Identify which cell holds the provided text, then report its [x, y] central coordinate. 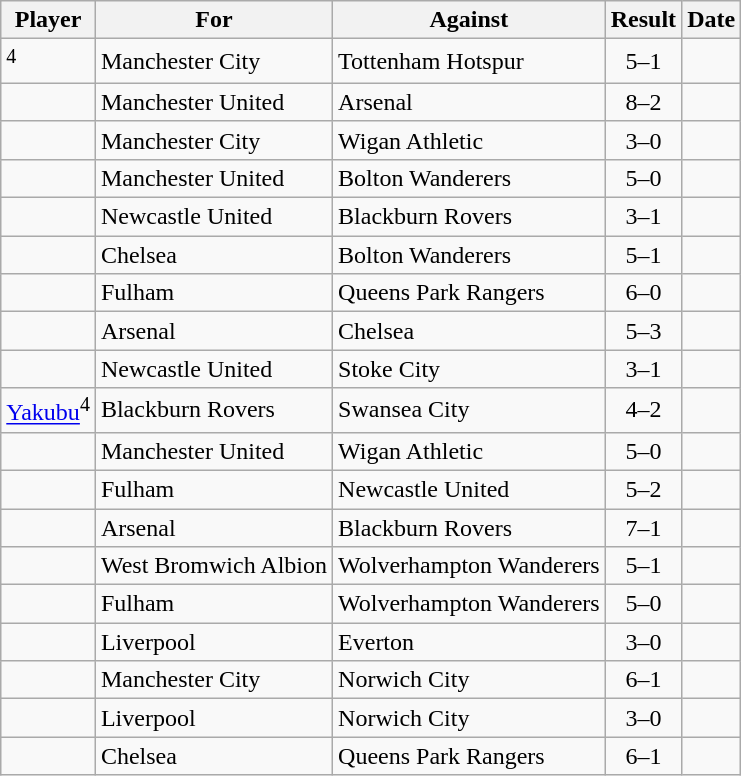
7–1 [643, 528]
Tottenham Hotspur [470, 62]
4–2 [643, 410]
Date [712, 20]
Against [470, 20]
Swansea City [470, 410]
5–3 [643, 331]
6–0 [643, 293]
8–2 [643, 102]
4 [48, 62]
Result [643, 20]
Stoke City [470, 369]
Yakubu4 [48, 410]
Player [48, 20]
Everton [470, 642]
5–2 [643, 489]
For [214, 20]
West Bromwich Albion [214, 566]
